For the text-containing cell, return its midpoint in (X, Y) coordinate format. 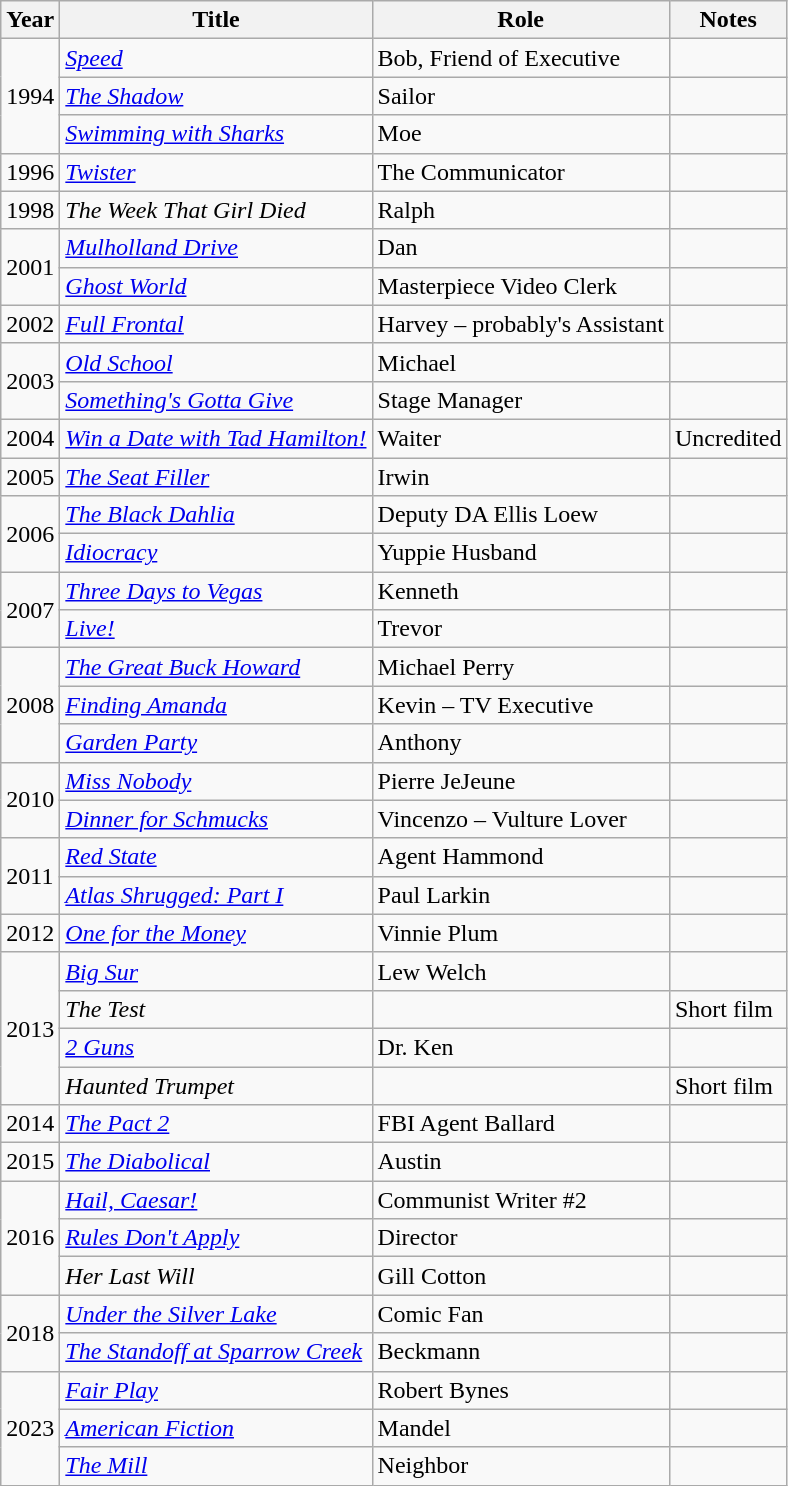
Austin (520, 1162)
The Test (216, 1009)
Something's Gotta Give (216, 400)
One for the Money (216, 933)
2006 (30, 534)
Masterpiece Video Clerk (520, 286)
2004 (30, 438)
The Shadow (216, 96)
Garden Party (216, 743)
The Week That Girl Died (216, 210)
Kevin – TV Executive (520, 705)
Big Sur (216, 971)
Agent Hammond (520, 857)
The Diabolical (216, 1162)
Under the Silver Lake (216, 1314)
Hail, Caesar! (216, 1200)
Year (30, 20)
2 Guns (216, 1047)
Paul Larkin (520, 895)
Sailor (520, 96)
2016 (30, 1238)
2010 (30, 800)
Finding Amanda (216, 705)
Mandel (520, 1428)
Fair Play (216, 1390)
Communist Writer #2 (520, 1200)
Vincenzo – Vulture Lover (520, 819)
The Pact 2 (216, 1124)
2013 (30, 1028)
Anthony (520, 743)
Atlas Shrugged: Part I (216, 895)
Trevor (520, 629)
2003 (30, 381)
Michael Perry (520, 667)
Comic Fan (520, 1314)
Mulholland Drive (216, 248)
The Standoff at Sparrow Creek (216, 1352)
FBI Agent Ballard (520, 1124)
Twister (216, 172)
Rules Don't Apply (216, 1238)
2011 (30, 876)
Vinnie Plum (520, 933)
2018 (30, 1333)
Her Last Will (216, 1276)
Pierre JeJeune (520, 781)
Title (216, 20)
American Fiction (216, 1428)
1996 (30, 172)
2007 (30, 610)
2012 (30, 933)
2001 (30, 267)
2002 (30, 324)
1994 (30, 96)
Dr. Ken (520, 1047)
The Communicator (520, 172)
Harvey – probably's Assistant (520, 324)
Idiocracy (216, 553)
Live! (216, 629)
Old School (216, 362)
Haunted Trumpet (216, 1085)
Moe (520, 134)
Uncredited (728, 438)
Role (520, 20)
2023 (30, 1428)
Dinner for Schmucks (216, 819)
Ghost World (216, 286)
The Great Buck Howard (216, 667)
Full Frontal (216, 324)
Michael (520, 362)
Miss Nobody (216, 781)
Neighbor (520, 1466)
Director (520, 1238)
2015 (30, 1162)
Bob, Friend of Executive (520, 58)
Dan (520, 248)
Beckmann (520, 1352)
The Black Dahlia (216, 515)
Speed (216, 58)
Ralph (520, 210)
Waiter (520, 438)
Red State (216, 857)
The Seat Filler (216, 477)
Stage Manager (520, 400)
Lew Welch (520, 971)
2005 (30, 477)
Robert Bynes (520, 1390)
2008 (30, 705)
Yuppie Husband (520, 553)
Three Days to Vegas (216, 591)
Deputy DA Ellis Loew (520, 515)
Win a Date with Tad Hamilton! (216, 438)
Kenneth (520, 591)
1998 (30, 210)
The Mill (216, 1466)
Swimming with Sharks (216, 134)
Irwin (520, 477)
Gill Cotton (520, 1276)
2014 (30, 1124)
Notes (728, 20)
